Output the (X, Y) coordinate of the center of the cell containing the given text.  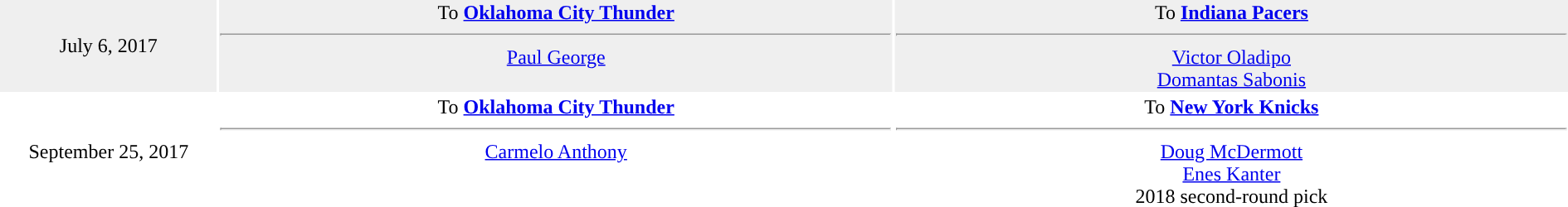
July 6, 2017 (109, 46)
To Oklahoma City ThunderPaul George (556, 46)
To Indiana PacersVictor OladipoDomantas Sabonis (1231, 46)
